Return (x, y) of the center of cell containing provided text 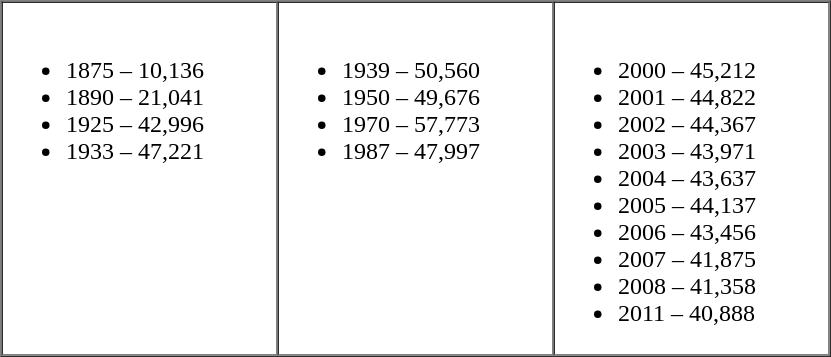
1875 – 10,1361890 – 21,0411925 – 42,9961933 – 47,221 (140, 179)
2000 – 45,2122001 – 44,8222002 – 44,3672003 – 43,9712004 – 43,6372005 – 44,1372006 – 43,4562007 – 41,8752008 – 41,3582011 – 40,888 (692, 179)
1939 – 50,5601950 – 49,6761970 – 57,7731987 – 47,997 (416, 179)
